Output the (x, y) coordinate of the center of the cell containing the given text.  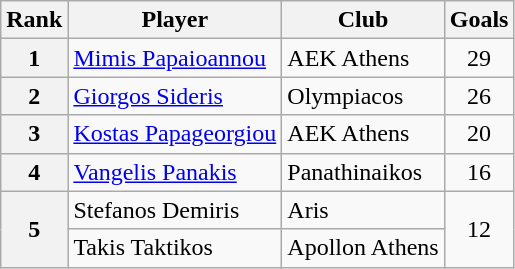
Apollon Athens (363, 248)
1 (34, 58)
Olympiacos (363, 96)
Mimis Papaioannou (175, 58)
20 (479, 134)
29 (479, 58)
Giorgos Sideris (175, 96)
Vangelis Panakis (175, 172)
2 (34, 96)
26 (479, 96)
Goals (479, 20)
Aris (363, 210)
Player (175, 20)
Stefanos Demiris (175, 210)
12 (479, 229)
5 (34, 229)
Kostas Papageorgiou (175, 134)
Panathinaikos (363, 172)
4 (34, 172)
Rank (34, 20)
Takis Taktikos (175, 248)
Club (363, 20)
3 (34, 134)
16 (479, 172)
